Pinpoint the cell where the given text exists, returning its (x, y) midpoint coordinate. 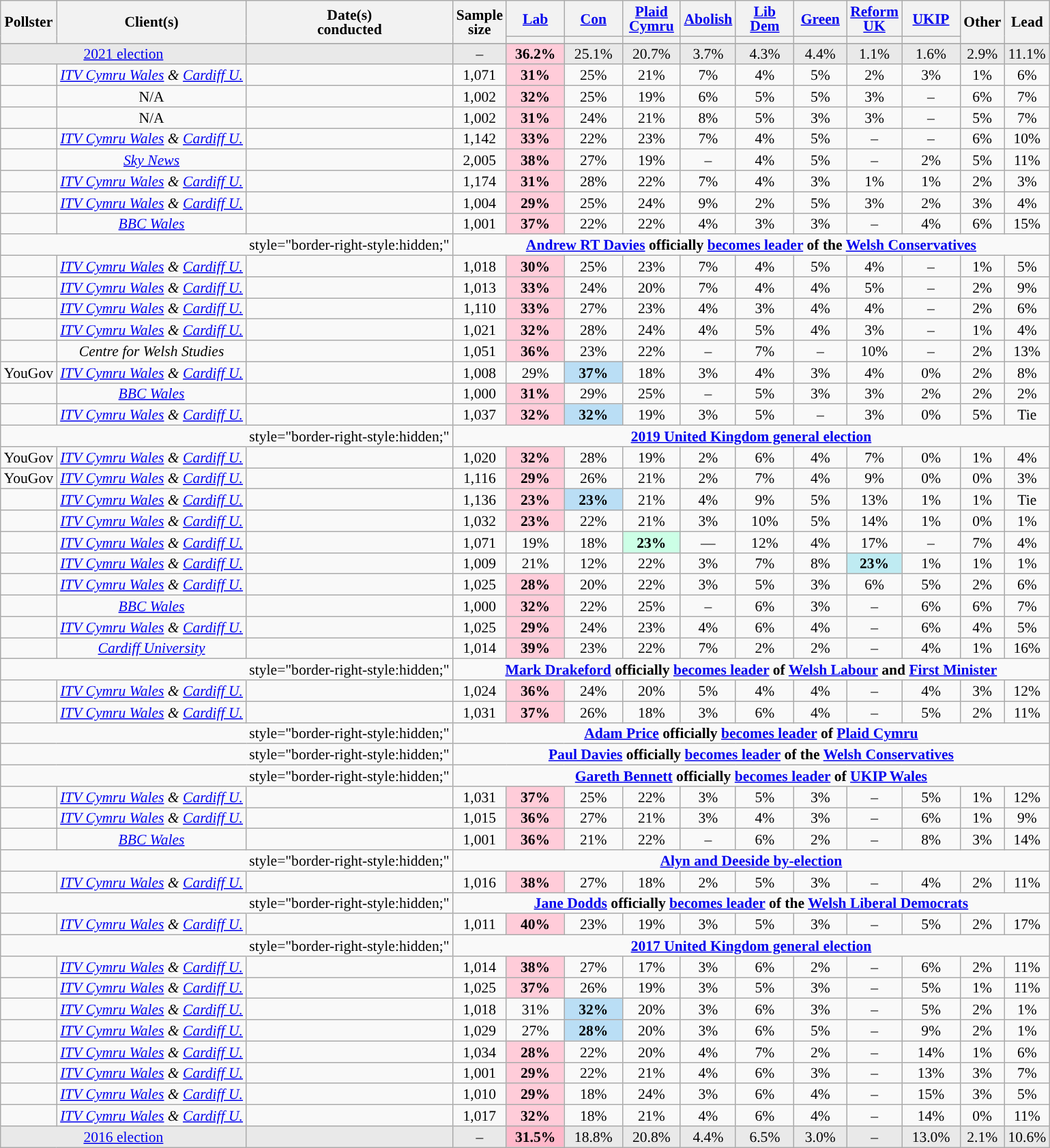
1.6% (931, 53)
31.5% (535, 1136)
20.7% (651, 53)
18.8% (594, 1136)
Abolish (708, 18)
1,142 (480, 139)
2,005 (480, 160)
Mark Drakeford officially becomes leader of Welsh Labour and First Minister (752, 670)
1,024 (480, 690)
2017 United Kingdom general election (752, 945)
Paul Davies officially becomes leader of the Welsh Conservatives (752, 754)
1,029 (480, 1030)
Client(s) (151, 22)
30% (535, 266)
Pollster (29, 22)
36.2% (535, 53)
2.1% (982, 1136)
Lead (1027, 22)
1,008 (480, 372)
Adam Price officially becomes leader of Plaid Cymru (752, 733)
2016 election (123, 1136)
4.3% (764, 53)
11.1% (1027, 53)
Centre for Welsh Studies (151, 351)
Other (982, 22)
1,020 (480, 457)
1,009 (480, 563)
1,174 (480, 181)
1,037 (480, 415)
Reform UK (875, 18)
6.5% (764, 1136)
20.8% (651, 1136)
Andrew RT Davies officially becomes leader of the Welsh Conservatives (752, 246)
Jane Dodds officially becomes leader of the Welsh Liberal Democrats (752, 903)
3.7% (708, 53)
1,116 (480, 479)
Green (820, 18)
Lib Dem (764, 18)
1.1% (875, 53)
2.9% (982, 53)
39% (535, 648)
1,004 (480, 202)
1,011 (480, 925)
1,013 (480, 288)
Alyn and Deeside by-election (752, 861)
40% (535, 925)
PlaidCymru (651, 18)
1,051 (480, 351)
1,034 (480, 1052)
Gareth Bennett officially becomes leader of UKIP Wales (752, 776)
Cardiff University (151, 648)
Date(s)conducted (349, 22)
1,010 (480, 1094)
— (708, 542)
1,021 (480, 330)
16% (1027, 648)
1,017 (480, 1116)
Samplesize (480, 22)
3.0% (820, 1136)
25.1% (594, 53)
Con (594, 18)
1,110 (480, 308)
10.6% (1027, 1136)
1,015 (480, 819)
1,032 (480, 521)
13.0% (931, 1136)
1,136 (480, 499)
2021 election (123, 53)
Lab (535, 18)
UKIP (931, 18)
2019 United Kingdom general election (752, 437)
Sky News (151, 160)
1,016 (480, 881)
